Identify which cell holds the provided text, then report its [x, y] central coordinate. 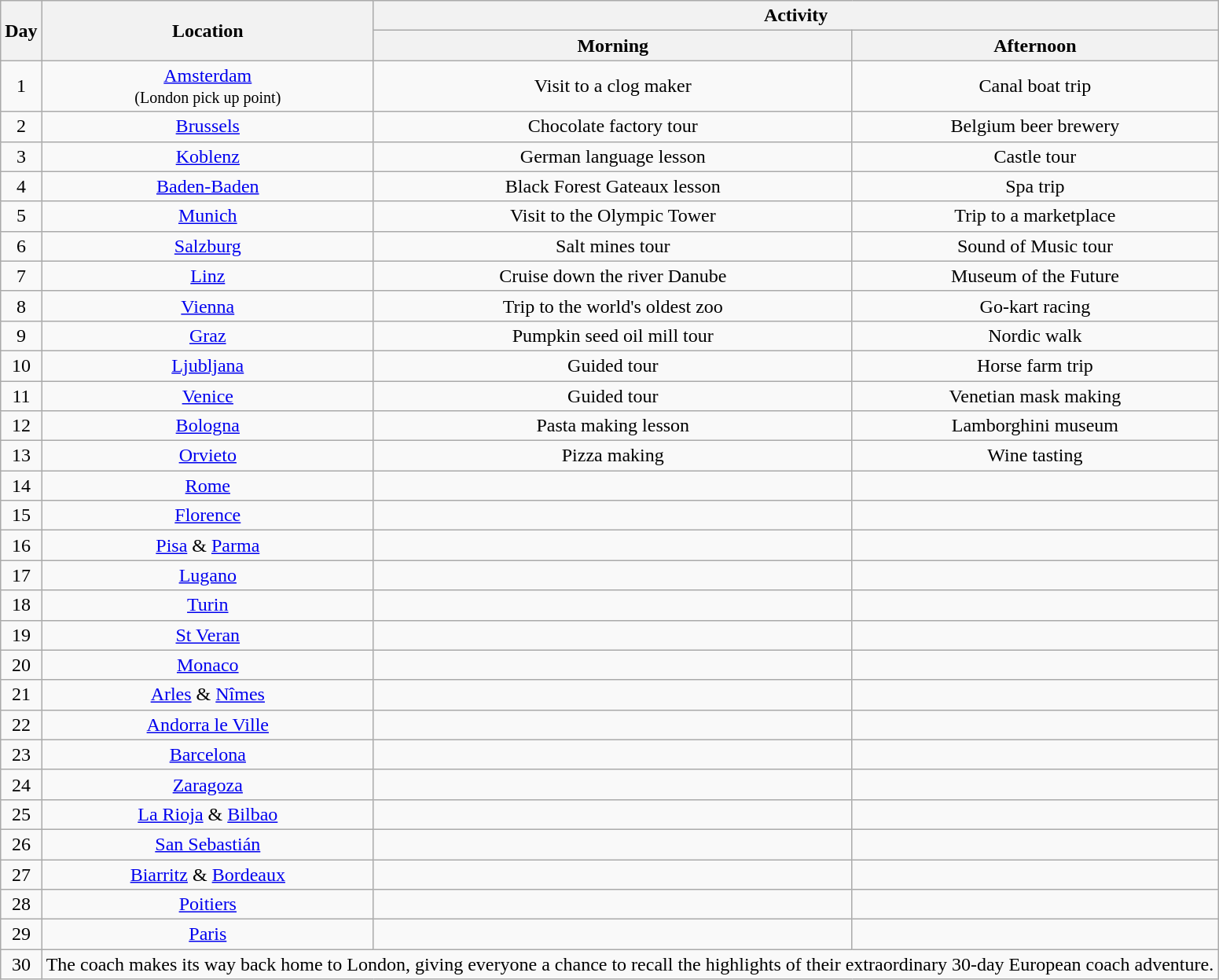
Museum of the Future [1035, 276]
Baden-Baden [207, 186]
Arles & Nîmes [207, 695]
Lamborghini museum [1035, 426]
24 [21, 784]
10 [21, 365]
Poitiers [207, 905]
German language lesson [613, 156]
Biarritz & Bordeaux [207, 875]
15 [21, 516]
Vienna [207, 306]
Cruise down the river Danube [613, 276]
Pizza making [613, 456]
Horse farm trip [1035, 365]
Pisa & Parma [207, 545]
Florence [207, 516]
2 [21, 127]
Spa trip [1035, 186]
29 [21, 934]
St Veran [207, 635]
21 [21, 695]
Koblenz [207, 156]
Rome [207, 486]
Zaragoza [207, 784]
Activity [795, 16]
Turin [207, 605]
Venetian mask making [1035, 395]
26 [21, 844]
Monaco [207, 665]
4 [21, 186]
5 [21, 216]
Orvieto [207, 456]
Venice [207, 395]
Nordic walk [1035, 336]
Chocolate factory tour [613, 127]
7 [21, 276]
Castle tour [1035, 156]
Morning [613, 46]
Go-kart racing [1035, 306]
19 [21, 635]
Graz [207, 336]
Location [207, 31]
11 [21, 395]
Munich [207, 216]
Paris [207, 934]
Linz [207, 276]
Black Forest Gateaux lesson [613, 186]
23 [21, 754]
30 [21, 964]
13 [21, 456]
12 [21, 426]
3 [21, 156]
Amsterdam(London pick up point) [207, 86]
Canal boat trip [1035, 86]
La Rioja & Bilbao [207, 814]
17 [21, 575]
Bologna [207, 426]
6 [21, 246]
Pumpkin seed oil mill tour [613, 336]
25 [21, 814]
8 [21, 306]
Salzburg [207, 246]
Andorra le Ville [207, 725]
Trip to the world's oldest zoo [613, 306]
San Sebastián [207, 844]
Afternoon [1035, 46]
22 [21, 725]
Visit to the Olympic Tower [613, 216]
14 [21, 486]
Trip to a marketplace [1035, 216]
Day [21, 31]
Brussels [207, 127]
9 [21, 336]
Barcelona [207, 754]
Salt mines tour [613, 246]
Visit to a clog maker [613, 86]
Pasta making lesson [613, 426]
20 [21, 665]
Ljubljana [207, 365]
Lugano [207, 575]
18 [21, 605]
Belgium beer brewery [1035, 127]
27 [21, 875]
1 [21, 86]
28 [21, 905]
Sound of Music tour [1035, 246]
16 [21, 545]
Wine tasting [1035, 456]
